Provide the [X, Y] coordinate of the cell's center where the given text is located.  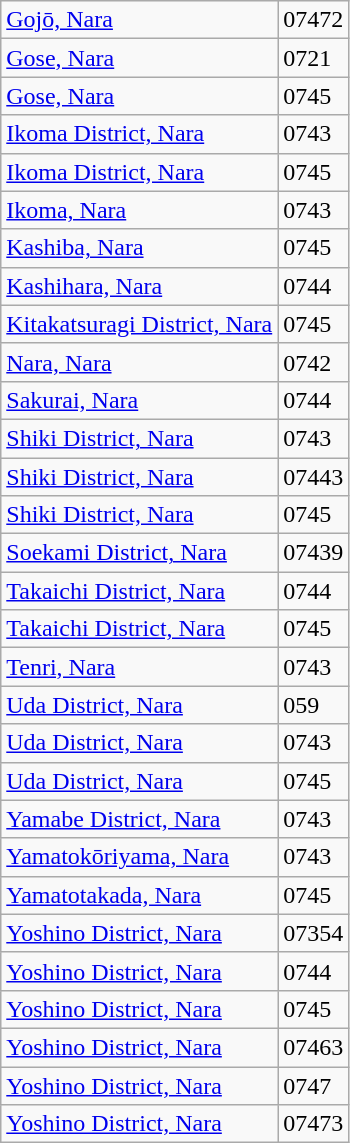
Kashiba, Nara [140, 248]
07473 [314, 1124]
07463 [314, 1047]
07439 [314, 553]
0742 [314, 362]
Tenri, Nara [140, 667]
07443 [314, 477]
07354 [314, 933]
059 [314, 705]
0747 [314, 1085]
Yamabe District, Nara [140, 819]
Gojō, Nara [140, 20]
Yamatokōriyama, Nara [140, 857]
Kashihara, Nara [140, 286]
07472 [314, 20]
Ikoma, Nara [140, 210]
Kitakatsuragi District, Nara [140, 324]
Sakurai, Nara [140, 400]
0721 [314, 58]
Soekami District, Nara [140, 553]
Nara, Nara [140, 362]
Yamatotakada, Nara [140, 895]
